Search for the cell housing the specified text and yield its [X, Y] center coordinate. 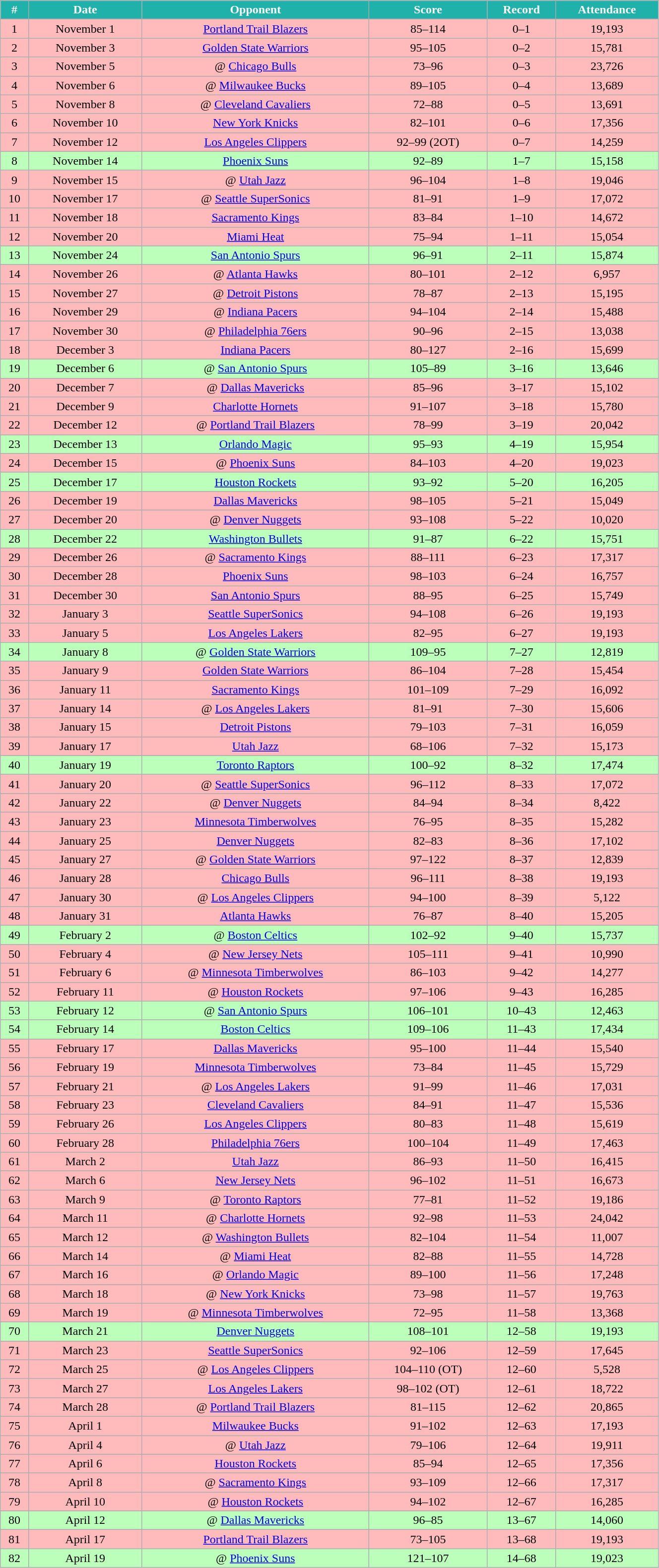
17,031 [607, 1086]
10,990 [607, 954]
December 7 [85, 387]
15,781 [607, 48]
10 [14, 198]
12–59 [522, 1350]
14,259 [607, 142]
23,726 [607, 66]
2–11 [522, 255]
8–37 [522, 860]
January 8 [85, 652]
60 [14, 1142]
50 [14, 954]
April 19 [85, 1558]
31 [14, 595]
0–6 [522, 123]
68–106 [428, 746]
Score [428, 10]
82 [14, 1558]
11–53 [522, 1218]
December 15 [85, 463]
19,763 [607, 1294]
December 13 [85, 444]
13–68 [522, 1539]
12–58 [522, 1331]
February 11 [85, 992]
New Jersey Nets [255, 1181]
26 [14, 501]
7–31 [522, 727]
88–95 [428, 595]
8–38 [522, 878]
94–108 [428, 614]
3 [14, 66]
82–88 [428, 1256]
36 [14, 690]
105–89 [428, 369]
November 5 [85, 66]
Charlotte Hornets [255, 406]
77–81 [428, 1199]
0–5 [522, 104]
34 [14, 652]
92–106 [428, 1350]
5,122 [607, 897]
41 [14, 784]
January 31 [85, 916]
11–52 [522, 1199]
20,042 [607, 425]
November 18 [85, 217]
121–107 [428, 1558]
12,819 [607, 652]
15,282 [607, 821]
61 [14, 1162]
December 20 [85, 519]
85–94 [428, 1464]
73–105 [428, 1539]
16,059 [607, 727]
April 6 [85, 1464]
12–66 [522, 1483]
59 [14, 1124]
Atlanta Hawks [255, 916]
0–1 [522, 29]
15,729 [607, 1067]
8,422 [607, 803]
November 10 [85, 123]
89–105 [428, 85]
December 22 [85, 538]
12–60 [522, 1369]
Boston Celtics [255, 1029]
December 19 [85, 501]
April 17 [85, 1539]
11–55 [522, 1256]
13,691 [607, 104]
11–46 [522, 1086]
6–25 [522, 595]
November 30 [85, 331]
12–62 [522, 1407]
15,751 [607, 538]
109–106 [428, 1029]
February 19 [85, 1067]
14,728 [607, 1256]
76 [14, 1445]
@ Washington Bullets [255, 1237]
35 [14, 671]
0–4 [522, 85]
80 [14, 1520]
100–92 [428, 765]
16,415 [607, 1162]
15,195 [607, 293]
@ Boston Celtics [255, 935]
10,020 [607, 519]
47 [14, 897]
15,158 [607, 161]
15,488 [607, 312]
73–96 [428, 66]
72–95 [428, 1313]
15,049 [607, 501]
6–27 [522, 633]
65 [14, 1237]
15,737 [607, 935]
93–108 [428, 519]
4–20 [522, 463]
9 [14, 180]
November 26 [85, 274]
15,536 [607, 1105]
March 6 [85, 1181]
96–102 [428, 1181]
3–18 [522, 406]
12–61 [522, 1388]
83–84 [428, 217]
15 [14, 293]
86–103 [428, 973]
January 9 [85, 671]
March 27 [85, 1388]
11–45 [522, 1067]
22 [14, 425]
95–100 [428, 1048]
10–43 [522, 1010]
81 [14, 1539]
Attendance [607, 10]
Detroit Pistons [255, 727]
@ Chicago Bulls [255, 66]
January 20 [85, 784]
April 8 [85, 1483]
94–104 [428, 312]
6–26 [522, 614]
2–13 [522, 293]
96–111 [428, 878]
91–102 [428, 1426]
78–99 [428, 425]
18,722 [607, 1388]
15,699 [607, 350]
92–98 [428, 1218]
11,007 [607, 1237]
79–103 [428, 727]
16,757 [607, 576]
32 [14, 614]
84–94 [428, 803]
88–111 [428, 558]
January 27 [85, 860]
75 [14, 1426]
March 23 [85, 1350]
58 [14, 1105]
29 [14, 558]
11–47 [522, 1105]
54 [14, 1029]
New York Knicks [255, 123]
67 [14, 1275]
45 [14, 860]
86–104 [428, 671]
6 [14, 123]
53 [14, 1010]
March 2 [85, 1162]
Record [522, 10]
December 28 [85, 576]
78 [14, 1483]
Washington Bullets [255, 538]
15,540 [607, 1048]
March 18 [85, 1294]
40 [14, 765]
94–100 [428, 897]
14,060 [607, 1520]
15,102 [607, 387]
70 [14, 1331]
January 5 [85, 633]
11–44 [522, 1048]
81–115 [428, 1407]
11–50 [522, 1162]
98–102 (OT) [428, 1388]
11 [14, 217]
19 [14, 369]
15,780 [607, 406]
97–122 [428, 860]
75–94 [428, 237]
82–104 [428, 1237]
96–85 [428, 1520]
63 [14, 1199]
93–109 [428, 1483]
19,911 [607, 1445]
April 10 [85, 1502]
82–95 [428, 633]
January 11 [85, 690]
102–92 [428, 935]
96–91 [428, 255]
November 6 [85, 85]
100–104 [428, 1142]
8–34 [522, 803]
Miami Heat [255, 237]
November 29 [85, 312]
1–10 [522, 217]
80–127 [428, 350]
9–41 [522, 954]
@ Toronto Raptors [255, 1199]
February 28 [85, 1142]
November 15 [85, 180]
12–65 [522, 1464]
1–8 [522, 180]
73–84 [428, 1067]
1–9 [522, 198]
January 17 [85, 746]
February 12 [85, 1010]
November 27 [85, 293]
March 25 [85, 1369]
73–98 [428, 1294]
Toronto Raptors [255, 765]
1–11 [522, 237]
92–89 [428, 161]
6–23 [522, 558]
15,606 [607, 708]
13,646 [607, 369]
2 [14, 48]
8–39 [522, 897]
77 [14, 1464]
November 8 [85, 104]
8–36 [522, 841]
13,038 [607, 331]
1 [14, 29]
January 30 [85, 897]
December 17 [85, 482]
0–7 [522, 142]
@ Charlotte Hornets [255, 1218]
January 25 [85, 841]
November 14 [85, 161]
46 [14, 878]
14 [14, 274]
12,839 [607, 860]
5 [14, 104]
@ Miami Heat [255, 1256]
@ New Jersey Nets [255, 954]
68 [14, 1294]
February 23 [85, 1105]
December 6 [85, 369]
8 [14, 161]
March 11 [85, 1218]
January 3 [85, 614]
November 17 [85, 198]
November 20 [85, 237]
49 [14, 935]
66 [14, 1256]
3–16 [522, 369]
14,672 [607, 217]
7–30 [522, 708]
April 1 [85, 1426]
17,193 [607, 1426]
96–104 [428, 180]
6–22 [522, 538]
17,248 [607, 1275]
16,673 [607, 1181]
March 21 [85, 1331]
85–96 [428, 387]
2–16 [522, 350]
1–7 [522, 161]
February 14 [85, 1029]
12–67 [522, 1502]
7–28 [522, 671]
74 [14, 1407]
7–32 [522, 746]
13 [14, 255]
February 6 [85, 973]
@ Orlando Magic [255, 1275]
80–83 [428, 1124]
13–67 [522, 1520]
44 [14, 841]
December 3 [85, 350]
62 [14, 1181]
33 [14, 633]
April 4 [85, 1445]
20,865 [607, 1407]
8–40 [522, 916]
6–24 [522, 576]
93–92 [428, 482]
43 [14, 821]
0–3 [522, 66]
84–103 [428, 463]
@ Philadelphia 76ers [255, 331]
January 14 [85, 708]
106–101 [428, 1010]
48 [14, 916]
15,619 [607, 1124]
17,645 [607, 1350]
95–93 [428, 444]
11–54 [522, 1237]
5,528 [607, 1369]
March 14 [85, 1256]
Date [85, 10]
11–48 [522, 1124]
69 [14, 1313]
November 24 [85, 255]
90–96 [428, 331]
Milwaukee Bucks [255, 1426]
9–43 [522, 992]
14–68 [522, 1558]
73 [14, 1388]
64 [14, 1218]
30 [14, 576]
3–17 [522, 387]
80–101 [428, 274]
86–93 [428, 1162]
13,368 [607, 1313]
97–106 [428, 992]
89–100 [428, 1275]
16 [14, 312]
18 [14, 350]
January 15 [85, 727]
16,205 [607, 482]
12,463 [607, 1010]
Opponent [255, 10]
March 19 [85, 1313]
@ New York Knicks [255, 1294]
21 [14, 406]
2–14 [522, 312]
@ Detroit Pistons [255, 293]
27 [14, 519]
17,434 [607, 1029]
24,042 [607, 1218]
19,186 [607, 1199]
15,054 [607, 237]
9–40 [522, 935]
28 [14, 538]
Philadelphia 76ers [255, 1142]
94–102 [428, 1502]
January 23 [85, 821]
37 [14, 708]
4 [14, 85]
91–87 [428, 538]
Indiana Pacers [255, 350]
March 9 [85, 1199]
82–83 [428, 841]
@ Milwaukee Bucks [255, 85]
15,874 [607, 255]
42 [14, 803]
71 [14, 1350]
9–42 [522, 973]
24 [14, 463]
25 [14, 482]
15,205 [607, 916]
78–87 [428, 293]
7–29 [522, 690]
8–33 [522, 784]
105–111 [428, 954]
17,463 [607, 1142]
15,954 [607, 444]
5–22 [522, 519]
52 [14, 992]
82–101 [428, 123]
March 16 [85, 1275]
17 [14, 331]
February 2 [85, 935]
November 3 [85, 48]
11–43 [522, 1029]
11–58 [522, 1313]
79 [14, 1502]
17,474 [607, 765]
76–87 [428, 916]
96–112 [428, 784]
98–103 [428, 576]
December 9 [85, 406]
Orlando Magic [255, 444]
Chicago Bulls [255, 878]
@ Atlanta Hawks [255, 274]
91–99 [428, 1086]
April 12 [85, 1520]
23 [14, 444]
17,102 [607, 841]
5–20 [522, 482]
4–19 [522, 444]
85–114 [428, 29]
February 17 [85, 1048]
12–63 [522, 1426]
12–64 [522, 1445]
December 30 [85, 595]
56 [14, 1067]
95–105 [428, 48]
February 4 [85, 954]
7–27 [522, 652]
# [14, 10]
13,689 [607, 85]
6,957 [607, 274]
11–49 [522, 1142]
84–91 [428, 1105]
76–95 [428, 821]
8–35 [522, 821]
3–19 [522, 425]
February 21 [85, 1086]
@ Indiana Pacers [255, 312]
December 26 [85, 558]
108–101 [428, 1331]
79–106 [428, 1445]
15,454 [607, 671]
2–15 [522, 331]
11–57 [522, 1294]
January 28 [85, 878]
15,749 [607, 595]
98–105 [428, 501]
109–95 [428, 652]
Cleveland Cavaliers [255, 1105]
15,173 [607, 746]
72–88 [428, 104]
March 12 [85, 1237]
December 12 [85, 425]
November 1 [85, 29]
0–2 [522, 48]
20 [14, 387]
February 26 [85, 1124]
2–12 [522, 274]
55 [14, 1048]
72 [14, 1369]
November 12 [85, 142]
57 [14, 1086]
92–99 (2OT) [428, 142]
8–32 [522, 765]
5–21 [522, 501]
38 [14, 727]
11–56 [522, 1275]
@ Cleveland Cavaliers [255, 104]
91–107 [428, 406]
January 19 [85, 765]
101–109 [428, 690]
16,092 [607, 690]
March 28 [85, 1407]
11–51 [522, 1181]
12 [14, 237]
7 [14, 142]
51 [14, 973]
19,046 [607, 180]
104–110 (OT) [428, 1369]
39 [14, 746]
14,277 [607, 973]
January 22 [85, 803]
